Provide the (x, y) coordinate of the cell's center where the given text is located.  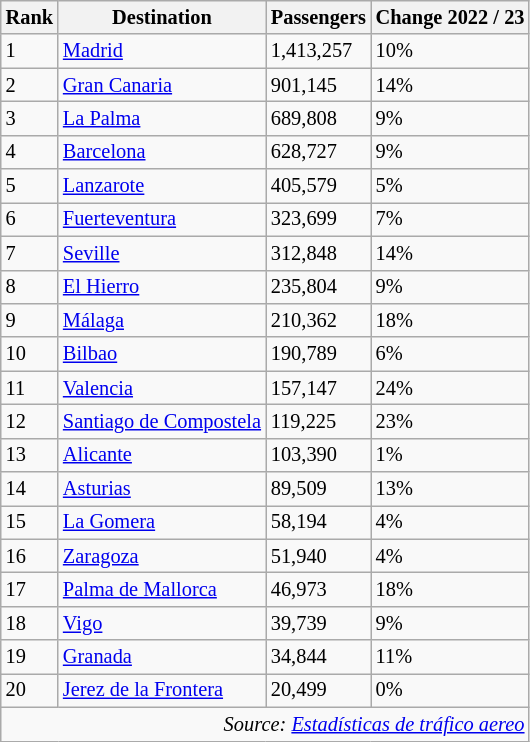
19 (30, 657)
Madrid (162, 51)
Destination (162, 17)
Jerez de la Frontera (162, 690)
7 (30, 253)
51,940 (318, 556)
10 (30, 354)
58,194 (318, 522)
Source: Estadísticas de tráfico aereo (266, 724)
190,789 (318, 354)
Gran Canaria (162, 85)
39,739 (318, 623)
El Hierro (162, 287)
2 (30, 85)
Alicante (162, 455)
15 (30, 522)
Fuerteventura (162, 219)
Asturias (162, 489)
7% (450, 219)
628,727 (318, 152)
89,509 (318, 489)
901,145 (318, 85)
20,499 (318, 690)
11 (30, 388)
17 (30, 589)
16 (30, 556)
Barcelona (162, 152)
14 (30, 489)
Granada (162, 657)
13 (30, 455)
323,699 (318, 219)
3 (30, 118)
46,973 (318, 589)
210,362 (318, 320)
Valencia (162, 388)
4 (30, 152)
0% (450, 690)
312,848 (318, 253)
Change 2022 / 23 (450, 17)
10% (450, 51)
La Palma (162, 118)
23% (450, 421)
Passengers (318, 17)
18 (30, 623)
6% (450, 354)
13% (450, 489)
Vigo (162, 623)
6 (30, 219)
24% (450, 388)
11% (450, 657)
235,804 (318, 287)
Santiago de Compostela (162, 421)
Palma de Mallorca (162, 589)
Zaragoza (162, 556)
157,147 (318, 388)
5 (30, 186)
1 (30, 51)
Lanzarote (162, 186)
34,844 (318, 657)
12 (30, 421)
8 (30, 287)
20 (30, 690)
103,390 (318, 455)
5% (450, 186)
119,225 (318, 421)
689,808 (318, 118)
Seville (162, 253)
Rank (30, 17)
Bilbao (162, 354)
1% (450, 455)
1,413,257 (318, 51)
Málaga (162, 320)
405,579 (318, 186)
9 (30, 320)
La Gomera (162, 522)
